Capture the cell that displays the provided text and extract its (X, Y) central coordinate. 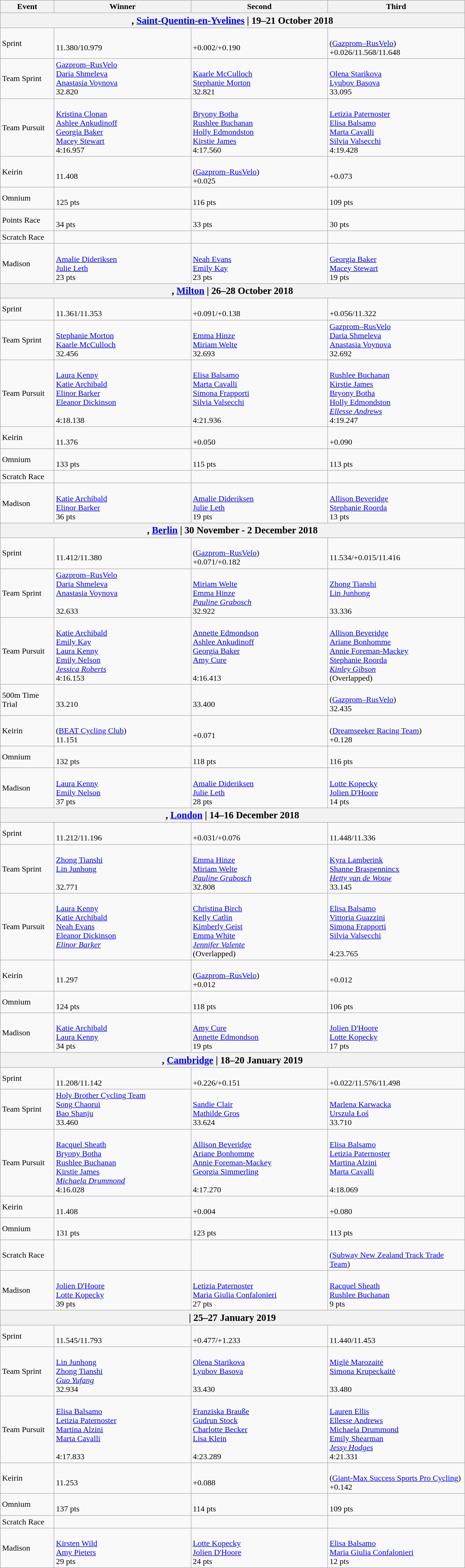
Allison BeveridgeAriane BonhommeAnnie Foreman-MackeyGeorgia Simmerling4:17.270 (259, 1163)
+0.071 (259, 731)
(Gazprom–RusVelo)+0.071/+0.182 (259, 553)
+0.080 (396, 1207)
Elisa BalsamoMarta CavalliSimona FrapportiSilvia Valsecchi4:21.936 (259, 393)
, Milton | 26–28 October 2018 (232, 291)
Katie ArchibaldEmily KayLaura KennyEmily NelsonJessica Roberts4:16.153 (123, 651)
Winner (123, 7)
(Gazprom–RusVelo)+0.012 (259, 976)
+0.031/+0.076 (259, 833)
, London | 14–16 December 2018 (232, 815)
34 pts (123, 220)
Franziska BraußeGudrun StockCharlotte BeckerLisa Klein4:23.289 (259, 1429)
(Subway New Zealand Track Trade Team) (396, 1255)
131 pts (123, 1229)
11.380/10.979 (123, 43)
Georgia BakerMacey Stewart19 pts (396, 263)
Neah EvansEmily Kay 23 pts (259, 263)
Gazprom–RusVeloDaria ShmelevaAnastasia Voynova32.692 (396, 340)
Racquel SheathRushlee Buchanan9 pts (396, 1290)
Zhong TianshiLin Junhong33.336 (396, 593)
Katie ArchibaldElinor Barker36 pts (123, 503)
Letizia PaternosterElisa BalsamoMarta Cavalli Silvia Valsecchi4:19.428 (396, 127)
(Gazprom–RusVelo)+0.025 (259, 172)
Christina BirchKelly CatlinKimberly GeistEmma WhiteJennifer Valente(Overlapped) (259, 927)
Laura KennyKatie ArchibaldNeah EvansEleanor DickinsonElinor Barker (123, 927)
33 pts (259, 220)
11.545/11.793 (123, 1336)
Rushlee BuchananKirstie JamesBryony BothaHolly EdmondstonEllesse Andrews4:19.247 (396, 393)
Lotte KopeckyJolien D'Hoore24 pts (259, 1548)
Emma HinzeMiriam Welte32.693 (259, 340)
Elisa BalsamoVittoria GuazziniSimona FrapportiSilvia Valsecchi4:23.765 (396, 927)
, Cambridge | 18–20 January 2019 (232, 1060)
11.448/11.336 (396, 833)
Laura KennyEmily Nelson37 pts (123, 788)
Laura KennyKatie ArchibaldElinor BarkerEleanor Dickinson4:18.138 (123, 393)
500m Time Trial (27, 700)
+0.012 (396, 976)
+0.226/+0.151 (259, 1078)
11.208/11.142 (123, 1078)
+0.073 (396, 172)
+0.002/+0.190 (259, 43)
125 pts (123, 198)
11.297 (123, 976)
+0.477/+1.233 (259, 1336)
Gazprom–RusVeloDaria ShmelevaAnastasia Voynova32.820 (123, 78)
Kaarle McCullochStephanie Morton32.821 (259, 78)
+0.022/11.576/11.498 (396, 1078)
Marlena KarwackaUrszula Łoś33.710 (396, 1109)
11.253 (123, 1478)
Sandie ClairMathilde Gros33.624 (259, 1109)
Elisa BalsamoLetizia PaternosterMartina AlziniMarta Cavalli4:17.833 (123, 1429)
106 pts (396, 1002)
Olena StarikovaLyubov Basova33.430 (259, 1371)
Kyra LamberinkShanne BraspennincxHetty van de Wouw33.145 (396, 869)
11.534/+0.015/11.416 (396, 553)
Lin JunhongZhong TianshiGuo Yufang32.934 (123, 1371)
137 pts (123, 1505)
Amalie DideriksenJulie Leth28 pts (259, 788)
Bryony BothaRushlee BuchananHolly EdmondstonKirstie James4:17.560 (259, 127)
11.440/11.453 (396, 1336)
+0.056/11.322 (396, 309)
Elisa BalsamoMaria Giulia Confalonieri12 pts (396, 1548)
Jolien D'HooreLotte Kopecky17 pts (396, 1033)
114 pts (259, 1505)
Jolien D'HooreLotte Kopecky39 pts (123, 1290)
+0.091/+0.138 (259, 309)
(BEAT Cycling Club)11.151 (123, 731)
, Berlin | 30 November - 2 December 2018 (232, 530)
, Saint-Quentin-en-Yvelines | 19–21 October 2018 (232, 20)
133 pts (123, 459)
Amalie DideriksenJulie Leth19 pts (259, 503)
Miriam WelteEmma HinzePauline Grabosch32.922 (259, 593)
+0.050 (259, 438)
Stephanie MortonKaarle McCulloch32.456 (123, 340)
+0.090 (396, 438)
(Gazprom–RusVelo)32.435 (396, 700)
Holy Brother Cycling TeamSong ChaoruiBao Shanju33.460 (123, 1109)
Second (259, 7)
33.210 (123, 700)
33.400 (259, 700)
Olena StarikovaLyubov Basova33.095 (396, 78)
(Giant-Max Success Sports Pro Cycling)+0.142 (396, 1478)
Gazprom–RusVeloDaria ShmelevaAnastasia Voynova32.633 (123, 593)
Kristina ClonanAshlee AnkudinoffGeorgia BakerMacey Stewart4:16.957 (123, 127)
30 pts (396, 220)
Letizia PaternosterMaria Giulia Confalonieri27 pts (259, 1290)
Lauren EllisEllesse AndrewsMichaela DrummondEmily ShearmanJessy Hodges4:21.331 (396, 1429)
Amalie DideriksenJulie Leth23 pts (123, 263)
Points Race (27, 220)
Event (27, 7)
+0.088 (259, 1478)
132 pts (123, 757)
11.212/11.196 (123, 833)
11.376 (123, 438)
Racquel SheathBryony BothaRushlee BuchananKirstie JamesMichaela Drummond4:16.028 (123, 1163)
Lotte KopeckyJolien D'Hoore14 pts (396, 788)
Miglė MarozaitėSimona Krupeckaitė33.480 (396, 1371)
Emma HinzeMiriam WeltePauline Grabosch32.808 (259, 869)
Zhong TianshiLin Junhong32.771 (123, 869)
123 pts (259, 1229)
Amy CureAnnette Edmondson19 pts (259, 1033)
Elisa BalsamoLetizia PaternosterMartina AlziniMarta Cavalli4:18.069 (396, 1163)
124 pts (123, 1002)
115 pts (259, 459)
11.361/11.353 (123, 309)
(Gazprom–RusVelo)+0.026/11.568/11.648 (396, 43)
Allison BeveridgeAriane BonhommeAnnie Foreman-MackeyStephanie RoordaKinley Gibson(Overlapped) (396, 651)
(Dreamseeker Racing Team)+0.128 (396, 731)
+0.004 (259, 1207)
Third (396, 7)
Annette EdmondsonAshlee AnkudinoffGeorgia BakerAmy Cure4:16.413 (259, 651)
Kirsten WildAmy Pieters29 pts (123, 1548)
| 25–27 January 2019 (232, 1318)
11.412/11.380 (123, 553)
Allison BeveridgeStephanie Roorda13 pts (396, 503)
Katie ArchibaldLaura Kenny34 pts (123, 1033)
